Locate the cell with the specified text and output its [X, Y] center coordinate. 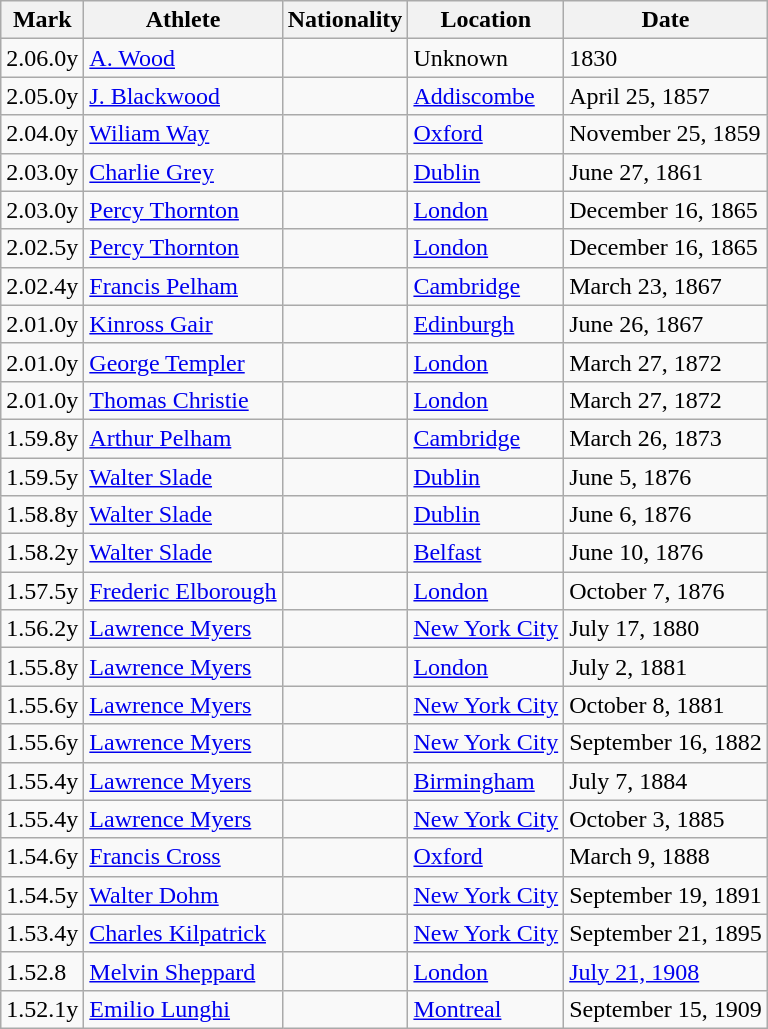
1.53.4y [42, 933]
October 7, 1876 [666, 591]
July 7, 1884 [666, 781]
2.02.5y [42, 248]
Melvin Sheppard [183, 971]
Charles Kilpatrick [183, 933]
Charlie Grey [183, 172]
July 21, 1908 [666, 971]
Edinburgh [486, 324]
March 26, 1873 [666, 438]
2.02.4y [42, 286]
1.58.8y [42, 515]
Walter Dohm [183, 895]
November 25, 1859 [666, 134]
1.59.8y [42, 438]
September 21, 1895 [666, 933]
Belfast [486, 553]
Frederic Elborough [183, 591]
1.56.2y [42, 629]
March 23, 1867 [666, 286]
1.58.2y [42, 553]
June 26, 1867 [666, 324]
Date [666, 20]
2.04.0y [42, 134]
Emilio Lunghi [183, 1009]
J. Blackwood [183, 96]
Athlete [183, 20]
June 27, 1861 [666, 172]
July 17, 1880 [666, 629]
1830 [666, 58]
George Templer [183, 362]
June 6, 1876 [666, 515]
1.54.6y [42, 857]
June 10, 1876 [666, 553]
Francis Cross [183, 857]
Arthur Pelham [183, 438]
October 8, 1881 [666, 705]
Birmingham [486, 781]
June 5, 1876 [666, 477]
September 16, 1882 [666, 743]
1.54.5y [42, 895]
Addiscombe [486, 96]
Nationality [345, 20]
A. Wood [183, 58]
Mark [42, 20]
1.57.5y [42, 591]
Montreal [486, 1009]
Wiliam Way [183, 134]
July 2, 1881 [666, 667]
April 25, 1857 [666, 96]
1.52.1y [42, 1009]
Kinross Gair [183, 324]
Francis Pelham [183, 286]
2.06.0y [42, 58]
Location [486, 20]
Thomas Christie [183, 400]
October 3, 1885 [666, 819]
Unknown [486, 58]
March 9, 1888 [666, 857]
September 19, 1891 [666, 895]
1.52.8 [42, 971]
1.59.5y [42, 477]
September 15, 1909 [666, 1009]
1.55.8y [42, 667]
2.05.0y [42, 96]
